For the text-containing cell, return its midpoint in (X, Y) coordinate format. 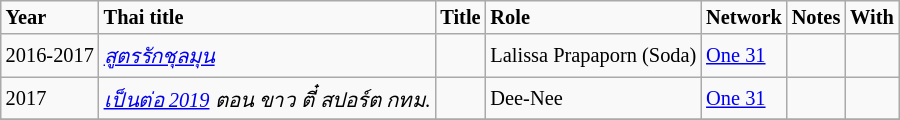
Thai title (268, 17)
Year (50, 17)
Role (593, 17)
2017 (50, 98)
Lalissa Prapaporn (Soda) (593, 56)
With (872, 17)
Dee-Nee (593, 98)
สูตรรักชุลมุน (268, 56)
2016-2017 (50, 56)
Title (460, 17)
เป็นต่อ 2019 ตอน ขาว ตี๋ สปอร์ต กทม. (268, 98)
Network (744, 17)
Notes (816, 17)
